Scan for the cell matching the given text and deliver its (X, Y) coordinate at center. 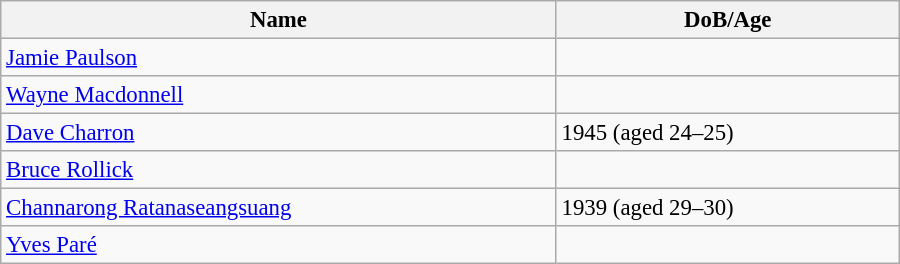
Name (279, 20)
1945 (aged 24–25) (728, 133)
Channarong Ratanaseangsuang (279, 208)
Dave Charron (279, 133)
Bruce Rollick (279, 170)
Wayne Macdonnell (279, 95)
1939 (aged 29–30) (728, 208)
Yves Paré (279, 245)
Jamie Paulson (279, 58)
DoB/Age (728, 20)
